Scan for the cell matching the given text and deliver its (x, y) coordinate at center. 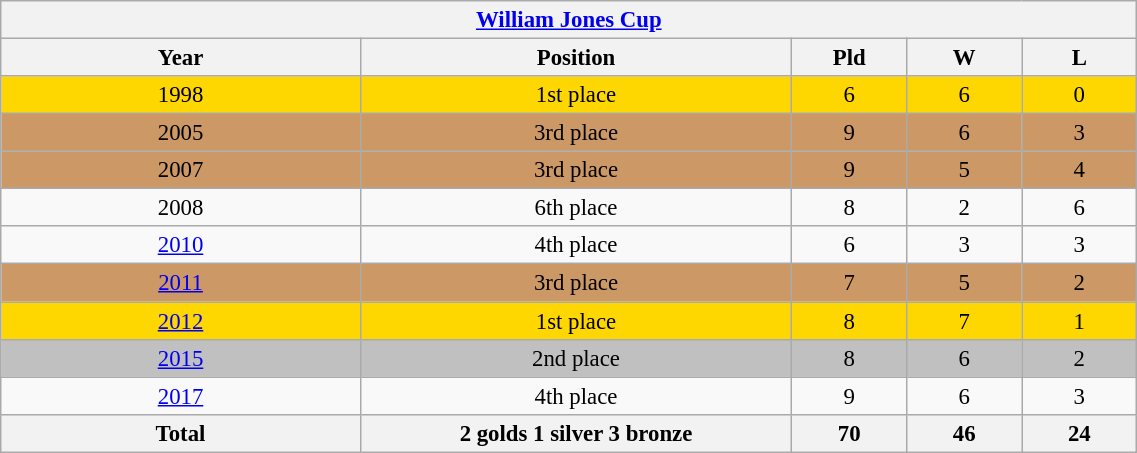
24 (1080, 433)
0 (1080, 95)
William Jones Cup (569, 20)
6th place (576, 208)
2010 (181, 245)
2 golds 1 silver 3 bronze (576, 433)
2015 (181, 358)
2017 (181, 396)
W (964, 58)
2012 (181, 321)
L (1080, 58)
1998 (181, 95)
4 (1080, 170)
2nd place (576, 358)
1 (1080, 321)
Pld (850, 58)
Year (181, 58)
2011 (181, 283)
70 (850, 433)
Position (576, 58)
2005 (181, 133)
46 (964, 433)
2007 (181, 170)
2008 (181, 208)
Total (181, 433)
